Determine the (x, y) coordinate at the center of the cell enclosing the given text.  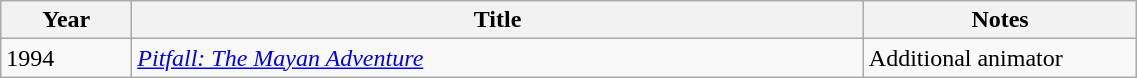
Notes (1000, 20)
Pitfall: The Mayan Adventure (498, 58)
Additional animator (1000, 58)
Year (66, 20)
1994 (66, 58)
Title (498, 20)
